From the cell containing the given text, extract its center point as [x, y] coordinate. 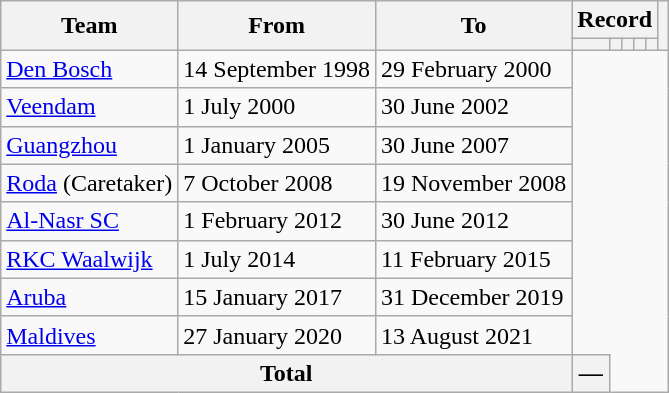
15 January 2017 [277, 297]
13 August 2021 [473, 335]
Aruba [90, 297]
Roda (Caretaker) [90, 183]
30 June 2012 [473, 221]
30 June 2007 [473, 145]
30 June 2002 [473, 107]
1 July 2000 [277, 107]
Record [615, 20]
Veendam [90, 107]
To [473, 26]
29 February 2000 [473, 69]
14 September 1998 [277, 69]
1 January 2005 [277, 145]
27 January 2020 [277, 335]
1 July 2014 [277, 259]
Total [286, 373]
Team [90, 26]
Al-Nasr SC [90, 221]
11 February 2015 [473, 259]
19 November 2008 [473, 183]
Guangzhou [90, 145]
Maldives [90, 335]
From [277, 26]
31 December 2019 [473, 297]
RKC Waalwijk [90, 259]
Den Bosch [90, 69]
1 February 2012 [277, 221]
— [591, 373]
7 October 2008 [277, 183]
